Find where the given text appears and provide that cell's center as (X, Y) coordinate. 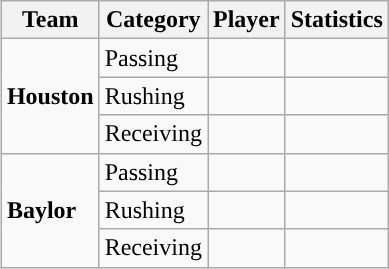
Houston (50, 96)
Player (247, 20)
Team (50, 20)
Baylor (50, 210)
Statistics (336, 20)
Category (153, 20)
